Find where the given text appears and provide that cell's center as (x, y) coordinate. 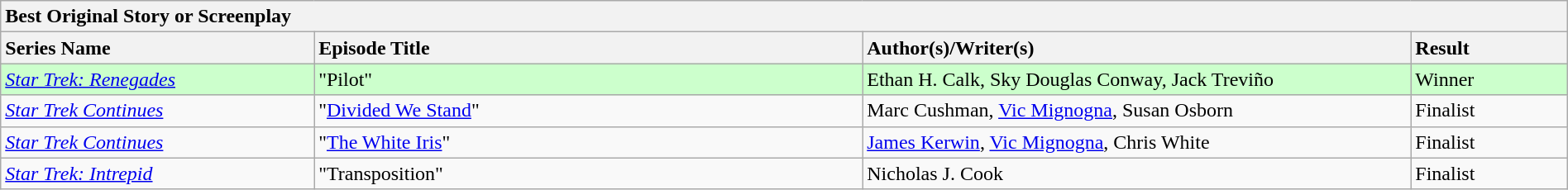
Ethan H. Calk, Sky Douglas Conway, Jack Treviño (1136, 79)
Nicholas J. Cook (1136, 173)
Episode Title (589, 48)
Winner (1489, 79)
"Pilot" (589, 79)
Result (1489, 48)
"Transposition" (589, 173)
Star Trek: Intrepid (157, 173)
Best Original Story or Screenplay (784, 17)
James Kerwin, Vic Mignogna, Chris White (1136, 142)
"Divided We Stand" (589, 111)
Marc Cushman, Vic Mignogna, Susan Osborn (1136, 111)
"The White Iris" (589, 142)
Star Trek: Renegades (157, 79)
Series Name (157, 48)
Author(s)/Writer(s) (1136, 48)
